Pinpoint the cell where the given text exists, returning its [X, Y] midpoint coordinate. 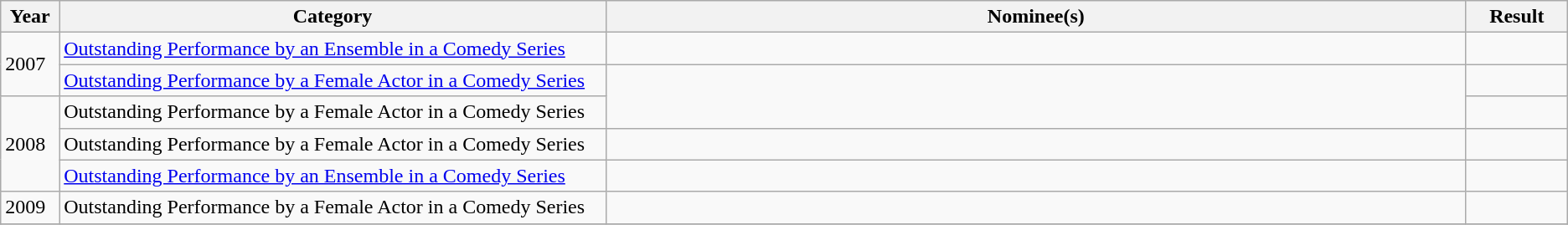
Year [30, 17]
Result [1516, 17]
2007 [30, 64]
Nominee(s) [1035, 17]
Category [333, 17]
2008 [30, 144]
2009 [30, 207]
